Locate the cell with the specified text and output its [x, y] center coordinate. 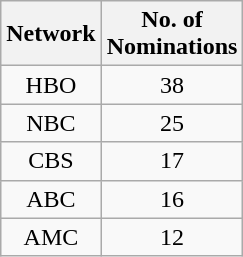
HBO [51, 85]
AMC [51, 237]
NBC [51, 123]
CBS [51, 161]
12 [172, 237]
17 [172, 161]
16 [172, 199]
25 [172, 123]
38 [172, 85]
ABC [51, 199]
Network [51, 34]
No. ofNominations [172, 34]
